Return [x, y] of the center of cell containing provided text 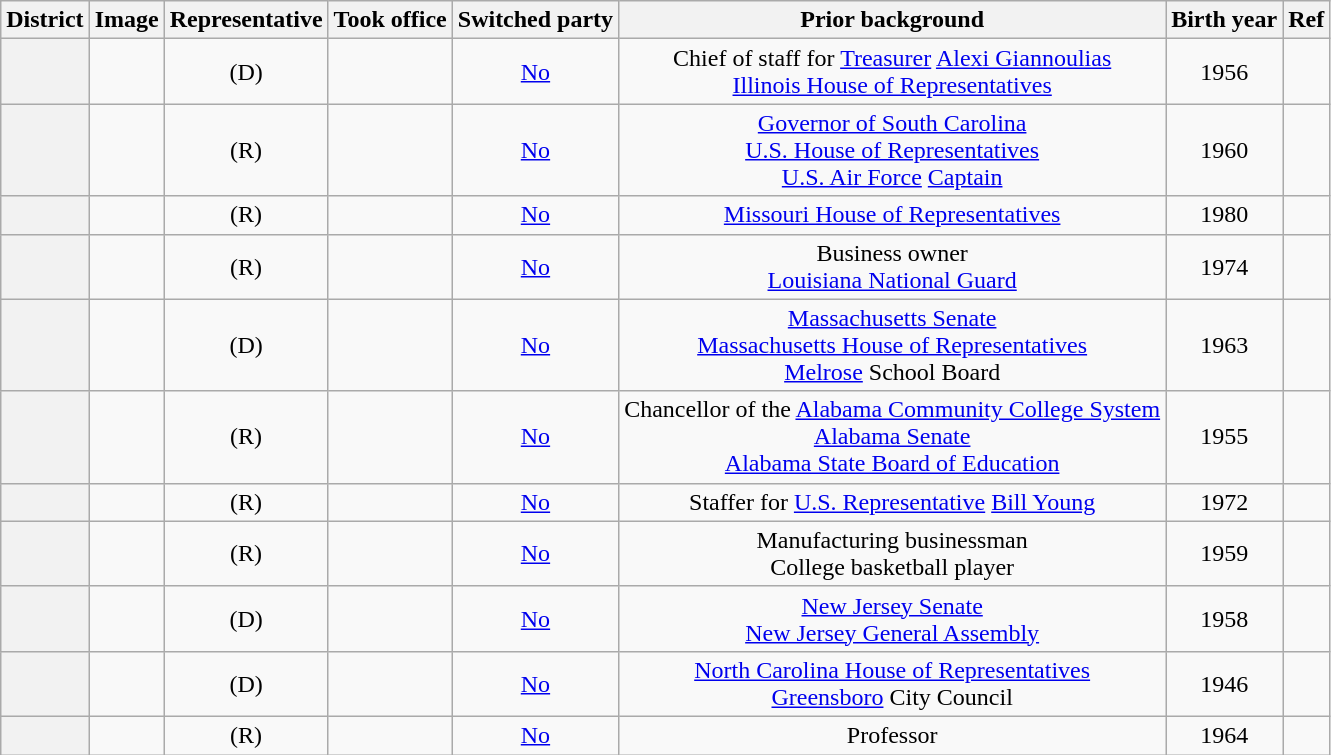
New Jersey SenateNew Jersey General Assembly [892, 618]
Prior background [892, 20]
North Carolina House of RepresentativesGreensboro City Council [892, 684]
1963 [1224, 345]
Chief of staff for Treasurer Alexi GiannouliasIllinois House of Representatives [892, 72]
1960 [1224, 150]
Business ownerLouisiana National Guard [892, 266]
Staffer for U.S. Representative Bill Young [892, 502]
Governor of South CarolinaU.S. House of RepresentativesU.S. Air Force Captain [892, 150]
Missouri House of Representatives [892, 215]
Manufacturing businessmanCollege basketball player [892, 554]
Took office [390, 20]
1972 [1224, 502]
1964 [1224, 735]
Ref [1306, 20]
1974 [1224, 266]
Switched party [535, 20]
Chancellor of the Alabama Community College SystemAlabama SenateAlabama State Board of Education [892, 437]
1959 [1224, 554]
1958 [1224, 618]
Representative [246, 20]
Image [126, 20]
Professor [892, 735]
1946 [1224, 684]
1955 [1224, 437]
District [45, 20]
1956 [1224, 72]
1980 [1224, 215]
Birth year [1224, 20]
Massachusetts SenateMassachusetts House of RepresentativesMelrose School Board [892, 345]
